Extract the (x, y) coordinate from the center of the cell holding the provided text.  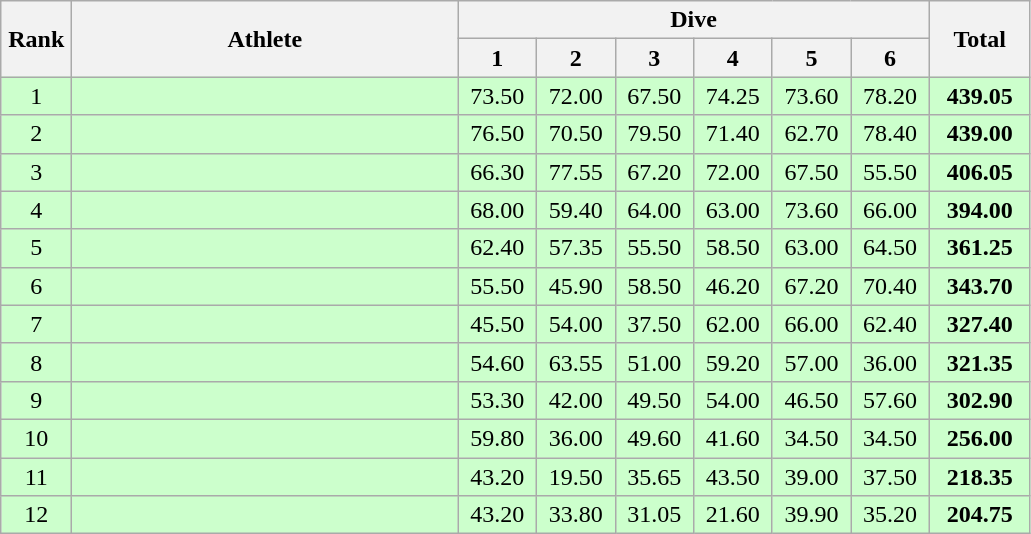
33.80 (576, 515)
49.60 (654, 438)
64.00 (654, 210)
343.70 (980, 286)
78.40 (890, 134)
46.20 (734, 286)
70.40 (890, 286)
59.80 (498, 438)
74.25 (734, 96)
57.00 (812, 362)
204.75 (980, 515)
78.20 (890, 96)
53.30 (498, 400)
57.60 (890, 400)
302.90 (980, 400)
439.05 (980, 96)
57.35 (576, 248)
35.20 (890, 515)
64.50 (890, 248)
Athlete (265, 39)
Dive (694, 20)
73.50 (498, 96)
Rank (36, 39)
70.50 (576, 134)
11 (36, 477)
63.55 (576, 362)
327.40 (980, 324)
394.00 (980, 210)
406.05 (980, 172)
62.00 (734, 324)
43.50 (734, 477)
10 (36, 438)
68.00 (498, 210)
39.90 (812, 515)
71.40 (734, 134)
77.55 (576, 172)
66.30 (498, 172)
439.00 (980, 134)
45.50 (498, 324)
46.50 (812, 400)
12 (36, 515)
41.60 (734, 438)
19.50 (576, 477)
76.50 (498, 134)
54.60 (498, 362)
8 (36, 362)
35.65 (654, 477)
79.50 (654, 134)
39.00 (812, 477)
218.35 (980, 477)
Total (980, 39)
9 (36, 400)
7 (36, 324)
59.40 (576, 210)
49.50 (654, 400)
59.20 (734, 362)
51.00 (654, 362)
45.90 (576, 286)
256.00 (980, 438)
31.05 (654, 515)
361.25 (980, 248)
21.60 (734, 515)
42.00 (576, 400)
62.70 (812, 134)
321.35 (980, 362)
